Scan for the cell matching the given text and deliver its (x, y) coordinate at center. 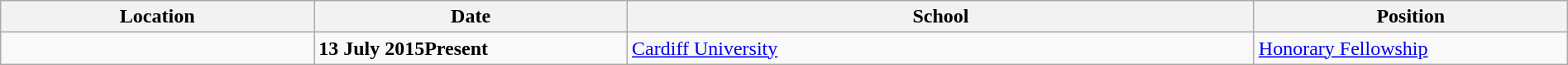
Position (1411, 17)
Honorary Fellowship (1411, 48)
Cardiff University (941, 48)
13 July 2015Present (471, 48)
School (941, 17)
Date (471, 17)
Location (157, 17)
